Determine the [X, Y] coordinate at the center of the cell enclosing the given text.  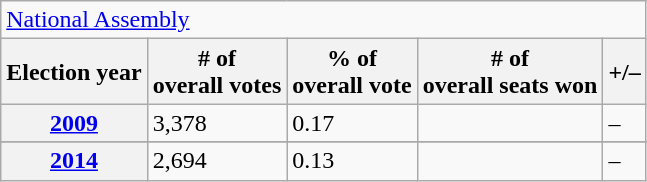
% ofoverall vote [352, 72]
0.17 [352, 123]
# ofoverall seats won [510, 72]
National Assembly [324, 20]
0.13 [352, 161]
3,378 [217, 123]
+/– [624, 72]
2,694 [217, 161]
Election year [74, 72]
2014 [74, 161]
2009 [74, 123]
# ofoverall votes [217, 72]
